Identify which cell holds the provided text, then report its [x, y] central coordinate. 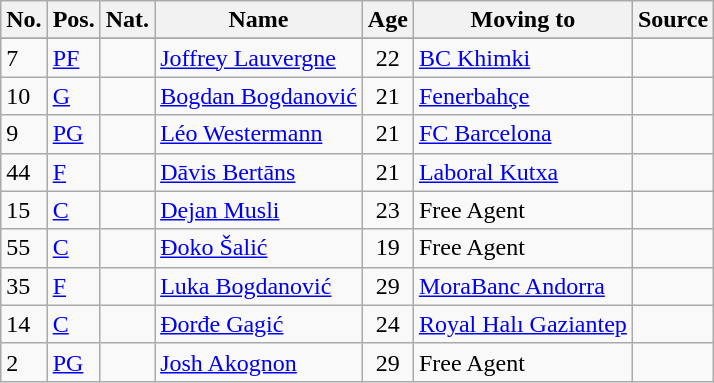
19 [388, 248]
Dejan Musli [259, 210]
Đorđe Gagić [259, 324]
7 [24, 58]
FC Barcelona [522, 134]
23 [388, 210]
PF [74, 58]
9 [24, 134]
No. [24, 20]
Léo Westermann [259, 134]
Nat. [127, 20]
55 [24, 248]
G [74, 96]
Source [672, 20]
BC Khimki [522, 58]
2 [24, 362]
Đoko Šalić [259, 248]
44 [24, 172]
Bogdan Bogdanović [259, 96]
Josh Akognon [259, 362]
14 [24, 324]
35 [24, 286]
Dāvis Bertāns [259, 172]
Royal Halı Gaziantep [522, 324]
Luka Bogdanović [259, 286]
Joffrey Lauvergne [259, 58]
15 [24, 210]
10 [24, 96]
MoraBanc Andorra [522, 286]
Laboral Kutxa [522, 172]
Age [388, 20]
Name [259, 20]
Fenerbahçe [522, 96]
Pos. [74, 20]
24 [388, 324]
Moving to [522, 20]
22 [388, 58]
